Extract the (X, Y) coordinate from the center of the cell holding the provided text.  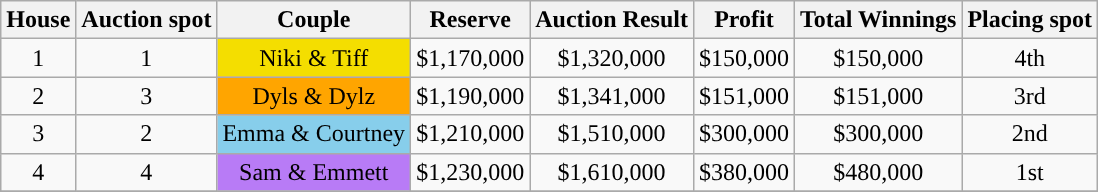
Niki & Tiff (314, 58)
Placing spot (1030, 20)
1st (1030, 172)
Sam & Emmett (314, 172)
House (38, 20)
$1,510,000 (612, 134)
4th (1030, 58)
$1,170,000 (470, 58)
$380,000 (744, 172)
Total Winnings (878, 20)
$480,000 (878, 172)
$1,210,000 (470, 134)
$1,190,000 (470, 96)
Auction Result (612, 20)
Profit (744, 20)
Auction spot (146, 20)
$1,230,000 (470, 172)
3rd (1030, 96)
$1,341,000 (612, 96)
$1,610,000 (612, 172)
Couple (314, 20)
Dyls & Dylz (314, 96)
2nd (1030, 134)
Reserve (470, 20)
Emma & Courtney (314, 134)
$1,320,000 (612, 58)
